Pinpoint the cell where the given text exists, returning its [X, Y] midpoint coordinate. 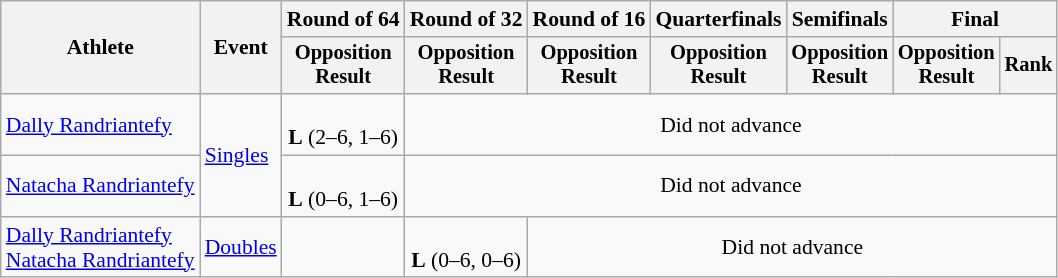
Round of 16 [590, 19]
Dally RandriantefyNatacha Randriantefy [100, 248]
Athlete [100, 48]
Semifinals [840, 19]
Quarterfinals [718, 19]
L (0–6, 1–6) [344, 186]
L (2–6, 1–6) [344, 124]
Round of 64 [344, 19]
Singles [241, 155]
Doubles [241, 248]
Final [975, 19]
Dally Randriantefy [100, 124]
Event [241, 48]
Rank [1029, 66]
Natacha Randriantefy [100, 186]
Round of 32 [466, 19]
L (0–6, 0–6) [466, 248]
